Provide the [x, y] coordinate of the cell's center where the given text is located.  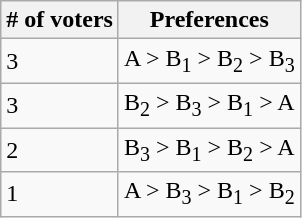
A > B3 > B1 > B2 [209, 194]
B2 > B3 > B1 > A [209, 105]
1 [60, 194]
Preferences [209, 20]
A > B1 > B2 > B3 [209, 61]
B3 > B1 > B2 > A [209, 150]
2 [60, 150]
# of voters [60, 20]
